Output the (X, Y) coordinate of the center of the cell containing the given text.  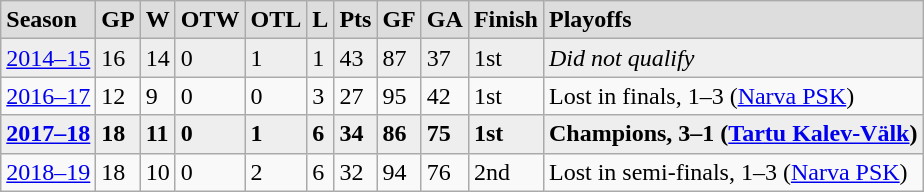
Season (48, 20)
Did not qualify (733, 58)
2017–18 (48, 134)
Lost in semi-finals, 1–3 (Narva PSK) (733, 172)
87 (399, 58)
Playoffs (733, 20)
95 (399, 96)
75 (444, 134)
37 (444, 58)
Lost in finals, 1–3 (Narva PSK) (733, 96)
10 (158, 172)
2018–19 (48, 172)
GF (399, 20)
43 (356, 58)
GA (444, 20)
42 (444, 96)
2nd (506, 172)
2 (276, 172)
11 (158, 134)
32 (356, 172)
GP (118, 20)
Finish (506, 20)
14 (158, 58)
W (158, 20)
16 (118, 58)
27 (356, 96)
76 (444, 172)
Champions, 3–1 (Tartu Kalev-Välk) (733, 134)
OTW (210, 20)
L (320, 20)
12 (118, 96)
3 (320, 96)
9 (158, 96)
2014–15 (48, 58)
2016–17 (48, 96)
86 (399, 134)
OTL (276, 20)
Pts (356, 20)
94 (399, 172)
34 (356, 134)
